Provide the (X, Y) coordinate of the cell's center where the given text is located.  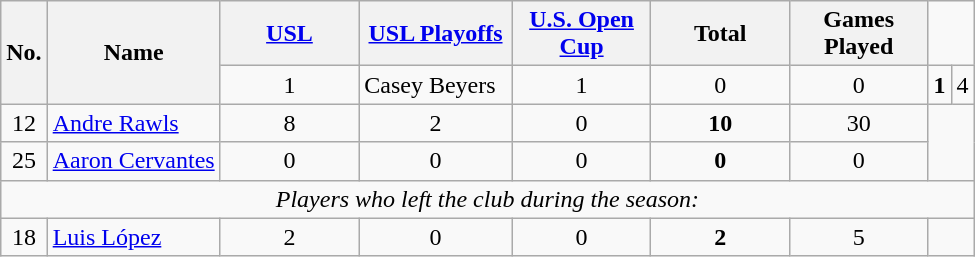
Luis López (134, 237)
Total (720, 34)
25 (24, 161)
12 (24, 123)
Players who left the club during the season: (488, 199)
Casey Beyers (436, 85)
Games Played (858, 34)
30 (858, 123)
U.S. Open Cup (582, 34)
USL Playoffs (436, 34)
18 (24, 237)
USL (290, 34)
10 (720, 123)
Andre Rawls (134, 123)
8 (290, 123)
5 (858, 237)
No. (24, 52)
Aaron Cervantes (134, 161)
Name (134, 52)
4 (962, 85)
